Detect which cell encompasses the target text, then output its [x, y] center coordinate. 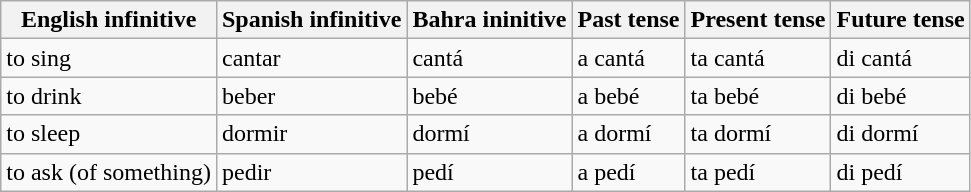
bebé [490, 96]
di dormí [900, 134]
di bebé [900, 96]
to sing [109, 58]
di pedí [900, 172]
a bebé [628, 96]
pedí [490, 172]
beber [311, 96]
cantar [311, 58]
to drink [109, 96]
Present tense [758, 20]
dormí [490, 134]
English infinitive [109, 20]
Past tense [628, 20]
to sleep [109, 134]
ta pedí [758, 172]
pedir [311, 172]
ta dormí [758, 134]
Bahra ininitive [490, 20]
di cantá [900, 58]
Future tense [900, 20]
to ask (of something) [109, 172]
dormir [311, 134]
Spanish infinitive [311, 20]
a dormí [628, 134]
a pedí [628, 172]
ta cantá [758, 58]
ta bebé [758, 96]
cantá [490, 58]
a cantá [628, 58]
